Return the (X, Y) coordinate for the center point of the cell that contains the specified text.  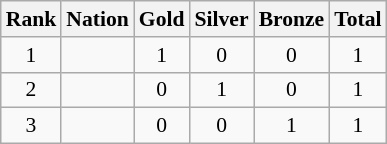
Silver (221, 19)
3 (32, 126)
2 (32, 90)
Total (358, 19)
Rank (32, 19)
Nation (97, 19)
Gold (162, 19)
Bronze (292, 19)
